Locate the cell with the specified text and output its (X, Y) center coordinate. 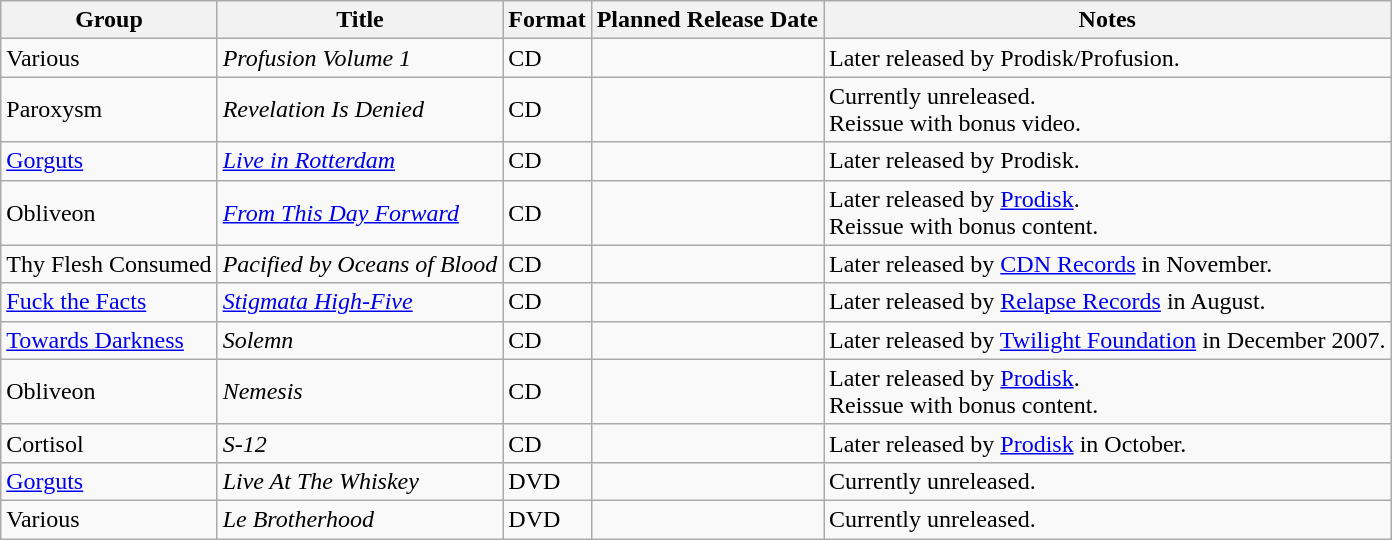
Solemn (360, 340)
Thy Flesh Consumed (109, 264)
Le Brotherhood (360, 519)
Pacified by Oceans of Blood (360, 264)
Later released by Twilight Foundation in December 2007. (1108, 340)
Stigmata High-Five (360, 302)
Format (547, 20)
S-12 (360, 443)
From This Day Forward (360, 212)
Currently unreleased.Reissue with bonus video. (1108, 110)
Towards Darkness (109, 340)
Paroxysm (109, 110)
Later released by Prodisk in October. (1108, 443)
Fuck the Facts (109, 302)
Profusion Volume 1 (360, 58)
Cortisol (109, 443)
Title (360, 20)
Later released by Prodisk/Profusion. (1108, 58)
Notes (1108, 20)
Revelation Is Denied (360, 110)
Group (109, 20)
Live in Rotterdam (360, 161)
Later released by Prodisk. (1108, 161)
Nemesis (360, 392)
Later released by Relapse Records in August. (1108, 302)
Live At The Whiskey (360, 481)
Planned Release Date (707, 20)
Later released by CDN Records in November. (1108, 264)
